Return the (X, Y) coordinate for the center point of the cell that contains the specified text.  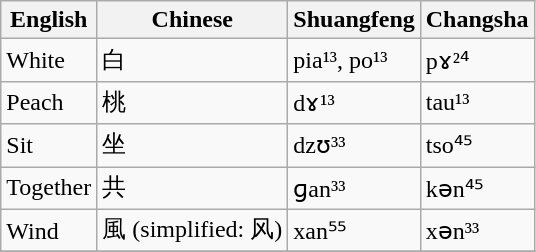
Sit (49, 146)
tso⁴⁵ (477, 146)
xən³³ (477, 230)
Peach (49, 102)
坐 (192, 146)
dɤ¹³ (354, 102)
風 (simplified: 风) (192, 230)
kən⁴⁵ (477, 188)
dzʊ³³ (354, 146)
Wind (49, 230)
ɡan³³ (354, 188)
桃 (192, 102)
Chinese (192, 20)
White (49, 60)
English (49, 20)
pia¹³, po¹³ (354, 60)
tau¹³ (477, 102)
Together (49, 188)
白 (192, 60)
Changsha (477, 20)
Shuangfeng (354, 20)
xan⁵⁵ (354, 230)
共 (192, 188)
pɤ²⁴ (477, 60)
